Locate the cell with the specified text and output its [x, y] center coordinate. 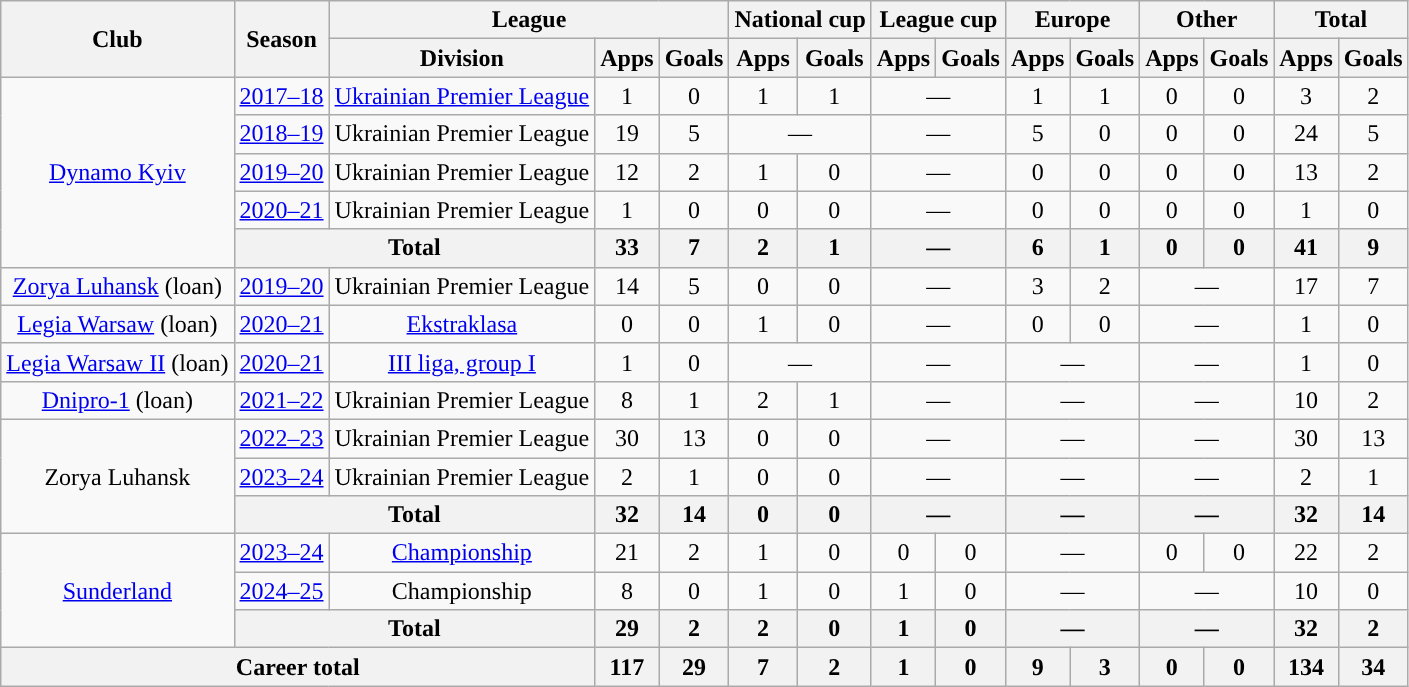
Sunderland [118, 591]
41 [1306, 248]
National cup [800, 20]
League [529, 20]
2018–19 [282, 134]
2017–18 [282, 96]
Zorya Luhansk [118, 476]
2022–23 [282, 438]
Zorya Luhansk (loan) [118, 286]
134 [1306, 667]
6 [1037, 248]
Legia Warsaw II (loan) [118, 362]
Legia Warsaw (loan) [118, 324]
League cup [938, 20]
22 [1306, 553]
Ekstraklasa [462, 324]
19 [627, 134]
Career total [298, 667]
Dnipro-1 (loan) [118, 400]
2024–25 [282, 591]
34 [1373, 667]
Dynamo Kyiv [118, 172]
Club [118, 39]
117 [627, 667]
17 [1306, 286]
12 [627, 172]
Division [462, 58]
Season [282, 39]
Other [1207, 20]
33 [627, 248]
21 [627, 553]
24 [1306, 134]
Europe [1072, 20]
III liga, group I [462, 362]
2021–22 [282, 400]
